Provide the (X, Y) coordinate of the cell's center where the given text is located.  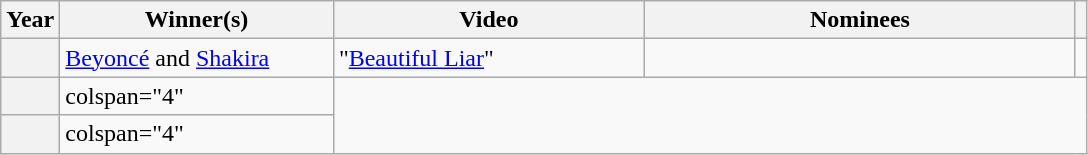
Nominees (860, 20)
Video (488, 20)
Year (30, 20)
Beyoncé and Shakira (197, 58)
Winner(s) (197, 20)
"Beautiful Liar" (488, 58)
